Provide the [x, y] coordinate of the cell's center where the given text is located.  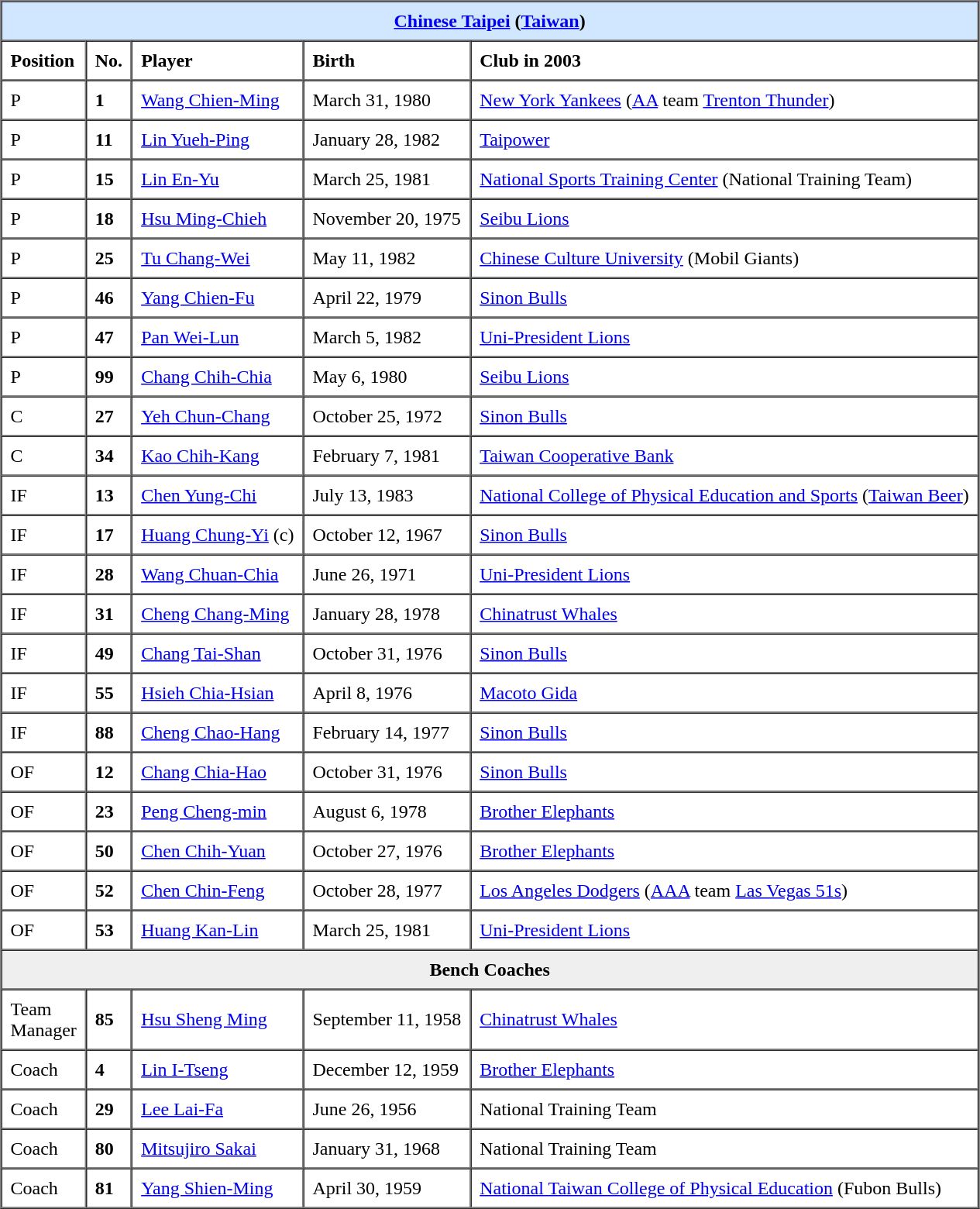
Huang Chung-Yi (c) [217, 535]
Team Manager [43, 1019]
34 [108, 456]
Taiwan Cooperative Bank [724, 456]
Chang Chih-Chia [217, 377]
Macoto Gida [724, 693]
June 26, 1971 [387, 575]
49 [108, 654]
Chinese Culture University (Mobil Giants) [724, 259]
Huang Kan-Lin [217, 930]
53 [108, 930]
February 14, 1977 [387, 733]
52 [108, 891]
Los Angeles Dodgers (AAA team Las Vegas 51s) [724, 891]
No. [108, 60]
January 31, 1968 [387, 1149]
Lee Lai-Fa [217, 1110]
May 6, 1980 [387, 377]
Player [217, 60]
50 [108, 851]
85 [108, 1019]
Tu Chang-Wei [217, 259]
Hsu Sheng Ming [217, 1019]
March 5, 1982 [387, 338]
September 11, 1958 [387, 1019]
March 31, 1980 [387, 101]
55 [108, 693]
Kao Chih-Kang [217, 456]
National Taiwan College of Physical Education (Fubon Bulls) [724, 1189]
Club in 2003 [724, 60]
81 [108, 1189]
Peng Cheng-min [217, 812]
Wang Chuan-Chia [217, 575]
February 7, 1981 [387, 456]
Pan Wei-Lun [217, 338]
April 8, 1976 [387, 693]
28 [108, 575]
Lin En-Yu [217, 180]
Chen Yung-Chi [217, 496]
July 13, 1983 [387, 496]
88 [108, 733]
Bench Coaches [490, 970]
23 [108, 812]
Lin I-Tseng [217, 1069]
Hsieh Chia-Hsian [217, 693]
Yeh Chun-Chang [217, 417]
4 [108, 1069]
18 [108, 219]
Cheng Chao-Hang [217, 733]
April 22, 1979 [387, 298]
Mitsujiro Sakai [217, 1149]
October 12, 1967 [387, 535]
Chinese Taipei (Taiwan) [490, 22]
Yang Shien-Ming [217, 1189]
46 [108, 298]
Lin Yueh-Ping [217, 139]
January 28, 1978 [387, 614]
11 [108, 139]
Chang Tai-Shan [217, 654]
November 20, 1975 [387, 219]
80 [108, 1149]
October 25, 1972 [387, 417]
Hsu Ming-Chieh [217, 219]
May 11, 1982 [387, 259]
12 [108, 772]
13 [108, 496]
27 [108, 417]
Birth [387, 60]
Chang Chia-Hao [217, 772]
October 28, 1977 [387, 891]
Yang Chien-Fu [217, 298]
15 [108, 180]
June 26, 1956 [387, 1110]
Chen Chih-Yuan [217, 851]
Wang Chien-Ming [217, 101]
Chen Chin-Feng [217, 891]
Cheng Chang-Ming [217, 614]
Position [43, 60]
25 [108, 259]
1 [108, 101]
April 30, 1959 [387, 1189]
January 28, 1982 [387, 139]
17 [108, 535]
29 [108, 1110]
December 12, 1959 [387, 1069]
National College of Physical Education and Sports (Taiwan Beer) [724, 496]
Taipower [724, 139]
National Sports Training Center (National Training Team) [724, 180]
New York Yankees (AA team Trenton Thunder) [724, 101]
99 [108, 377]
31 [108, 614]
August 6, 1978 [387, 812]
October 27, 1976 [387, 851]
47 [108, 338]
